From the cell containing the given text, extract its center point as [X, Y] coordinate. 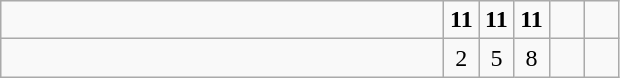
2 [462, 58]
8 [532, 58]
5 [496, 58]
